Locate the cell with the specified text and output its (x, y) center coordinate. 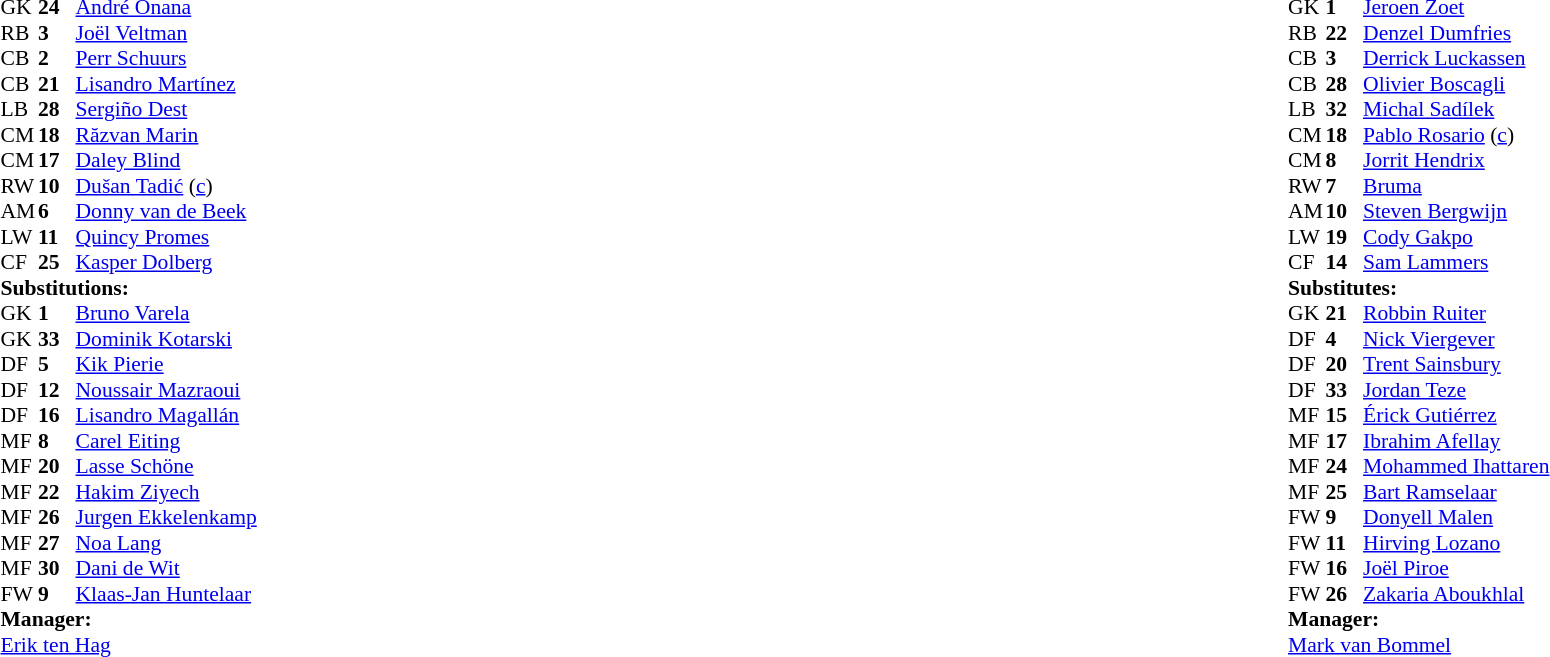
Daley Blind (166, 161)
Quincy Promes (166, 237)
Robbin Ruiter (1456, 313)
Jurgen Ekkelenkamp (166, 517)
Dominik Kotarski (166, 339)
Joël Piroe (1456, 569)
Noa Lang (166, 543)
Jordan Teze (1456, 390)
Bruno Varela (166, 313)
Nick Viergever (1456, 339)
Mohammed Ihattaren (1456, 467)
Bart Ramselaar (1456, 492)
Érick Gutiérrez (1456, 415)
19 (1345, 237)
Hakim Ziyech (166, 492)
Denzel Dumfries (1456, 33)
Lisandro Martínez (166, 84)
Sergiño Dest (166, 109)
Cody Gakpo (1456, 237)
Substitutes: (1418, 288)
Lisandro Magallán (166, 415)
24 (1345, 467)
Dani de Wit (166, 569)
Perr Schuurs (166, 59)
Derrick Luckassen (1456, 59)
Hirving Lozano (1456, 543)
Dušan Tadić (c) (166, 186)
27 (57, 543)
Răzvan Marin (166, 135)
Ibrahim Afellay (1456, 441)
Michal Sadílek (1456, 109)
7 (1345, 186)
14 (1345, 263)
Lasse Schöne (166, 467)
5 (57, 365)
Steven Bergwijn (1456, 211)
Olivier Boscagli (1456, 84)
Klaas-Jan Huntelaar (166, 594)
Trent Sainsbury (1456, 365)
12 (57, 390)
Kasper Dolberg (166, 263)
Donyell Malen (1456, 517)
15 (1345, 415)
Carel Eiting (166, 441)
30 (57, 569)
Pablo Rosario (c) (1456, 135)
Joël Veltman (166, 33)
4 (1345, 339)
Substitutions: (128, 288)
Noussair Mazraoui (166, 390)
32 (1345, 109)
Donny van de Beek (166, 211)
2 (57, 59)
Sam Lammers (1456, 263)
1 (57, 313)
Bruma (1456, 186)
6 (57, 211)
Zakaria Aboukhlal (1456, 594)
Kik Pierie (166, 365)
Jorrit Hendrix (1456, 161)
